Search for the cell housing the specified text and yield its (x, y) center coordinate. 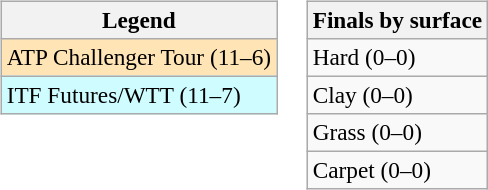
Clay (0–0) (397, 95)
ATP Challenger Tour (11–6) (138, 57)
Legend (138, 20)
Grass (0–0) (397, 133)
Carpet (0–0) (397, 171)
Finals by surface (397, 20)
Hard (0–0) (397, 57)
ITF Futures/WTT (11–7) (138, 95)
